Provide the [x, y] coordinate of the cell's center where the given text is located.  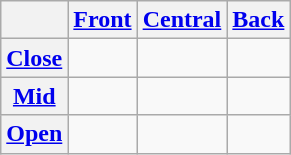
Open [34, 134]
Front [102, 20]
Mid [34, 96]
Central [182, 20]
Close [34, 58]
Back [258, 20]
